Provide the (X, Y) coordinate of the cell's center where the given text is located.  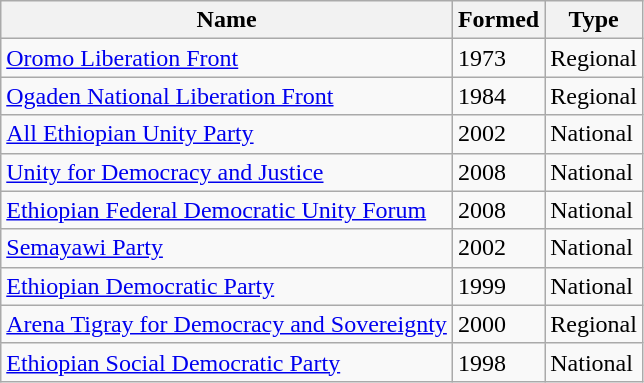
1984 (498, 96)
1973 (498, 58)
2000 (498, 324)
Type (594, 20)
Oromo Liberation Front (227, 58)
Ogaden National Liberation Front (227, 96)
Ethiopian Democratic Party (227, 286)
1998 (498, 362)
Ethiopian Federal Democratic Unity Forum (227, 210)
Semayawi Party (227, 248)
Ethiopian Social Democratic Party (227, 362)
All Ethiopian Unity Party (227, 134)
Arena Tigray for Democracy and Sovereignty (227, 324)
1999 (498, 286)
Name (227, 20)
Formed (498, 20)
Unity for Democracy and Justice (227, 172)
